Output the (x, y) coordinate of the center of the cell containing the given text.  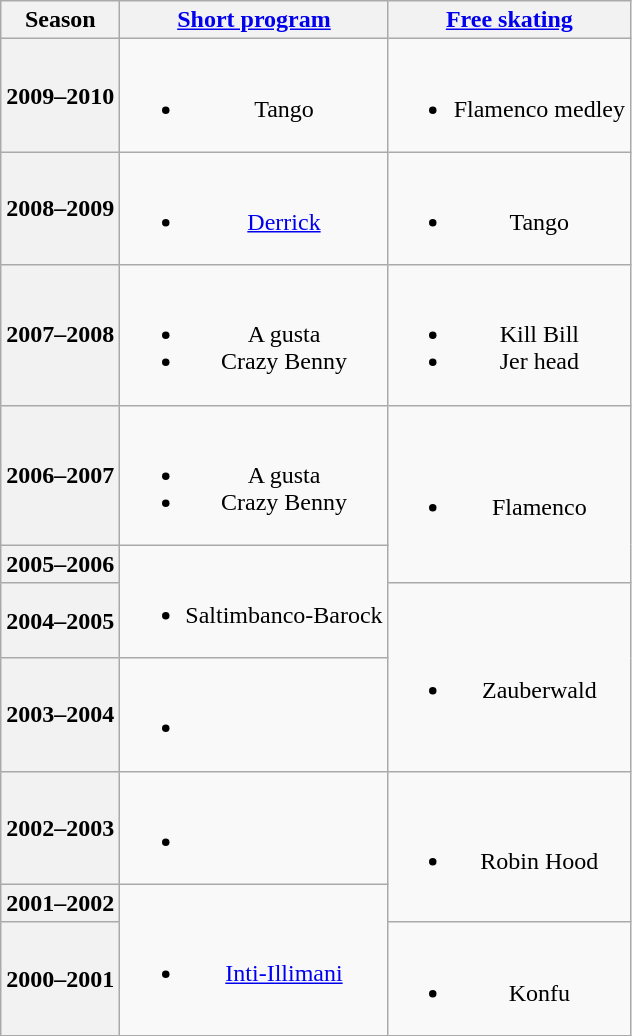
2005–2006 (60, 564)
Flamenco (509, 494)
Inti-Illimani (254, 960)
2007–2008 (60, 335)
Derrick (254, 208)
Konfu (509, 978)
2003–2004 (60, 714)
Season (60, 20)
Short program (254, 20)
2000–2001 (60, 978)
2001–2002 (60, 903)
Saltimbanco-Barock (254, 602)
2009–2010 (60, 96)
2004–2005 (60, 620)
2006–2007 (60, 475)
Kill BillJer head (509, 335)
2002–2003 (60, 828)
Robin Hood (509, 846)
2008–2009 (60, 208)
Zauberwald (509, 677)
Free skating (509, 20)
Flamenco medley (509, 96)
